Search for the cell housing the specified text and yield its [X, Y] center coordinate. 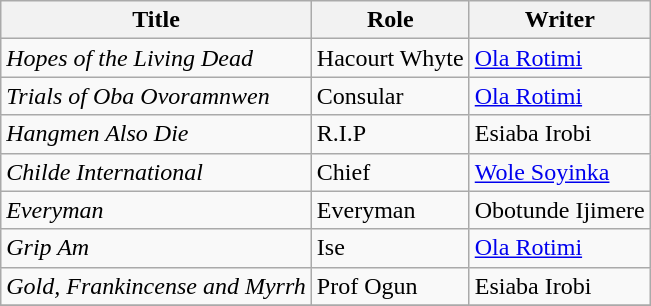
Gold, Frankincense and Myrrh [156, 286]
Writer [560, 20]
Hangmen Also Die [156, 134]
Hacourt Whyte [390, 58]
Childe International [156, 172]
Consular [390, 96]
Obotunde Ijimere [560, 210]
Prof Ogun [390, 286]
Title [156, 20]
Role [390, 20]
Wole Soyinka [560, 172]
Chief [390, 172]
R.I.P [390, 134]
Trials of Oba Ovoramnwen [156, 96]
Hopes of the Living Dead [156, 58]
Ise [390, 248]
Grip Am [156, 248]
